Return the (x, y) coordinate for the center point of the cell that contains the specified text.  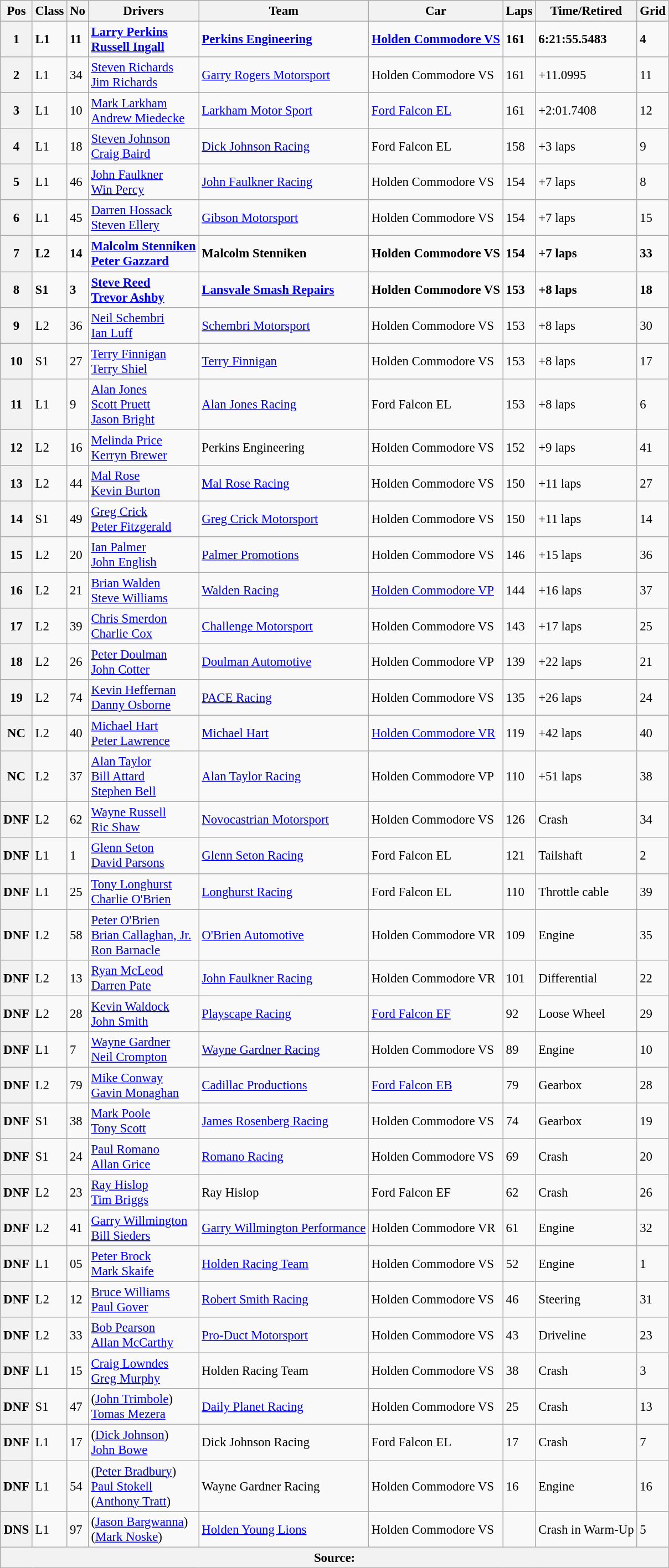
+42 laps (586, 734)
+2:01.7408 (586, 111)
Chris Smerdon Charlie Cox (143, 627)
Malcolm Stenniken Peter Gazzard (143, 253)
Team (284, 11)
Loose Wheel (586, 1014)
Car (436, 11)
Greg Crick Peter Fitzgerald (143, 519)
Romano Racing (284, 1157)
Driveline (586, 1335)
Steve Reed Trevor Ashby (143, 290)
Differential (586, 977)
Wayne Russell Ric Shaw (143, 820)
+11.0995 (586, 75)
(John Trimbole) Tomas Mezera (143, 1407)
Pos (17, 11)
John Faulkner Win Percy (143, 183)
Glenn Seton Racing (284, 856)
05 (78, 1264)
121 (519, 856)
144 (519, 590)
Mal Rose Kevin Burton (143, 484)
31 (652, 1300)
+26 laps (586, 697)
44 (78, 484)
52 (519, 1264)
No (78, 11)
(Dick Johnson) John Bowe (143, 1442)
Alan Taylor Racing (284, 777)
+17 laps (586, 627)
Mark Poole Tony Scott (143, 1121)
Schembri Motorsport (284, 325)
Palmer Promotions (284, 555)
32 (652, 1229)
Crash in Warm-Up (586, 1529)
Paul Romano Allan Grice (143, 1157)
PACE Racing (284, 697)
49 (78, 519)
89 (519, 1049)
Garry Rogers Motorsport (284, 75)
Lansvale Smash Repairs (284, 290)
O'Brien Automotive (284, 935)
Bob Pearson Allan McCarthy (143, 1335)
Mal Rose Racing (284, 484)
James Rosenberg Racing (284, 1121)
Glenn Seton David Parsons (143, 856)
Malcolm Stenniken (284, 253)
Daily Planet Racing (284, 1407)
35 (652, 935)
22 (652, 977)
Terry Finnigan (284, 361)
Neil Schembri Ian Luff (143, 325)
+22 laps (586, 662)
Melinda Price Kerryn Brewer (143, 447)
Holden Young Lions (284, 1529)
Playscape Racing (284, 1014)
Peter Brock Mark Skaife (143, 1264)
Terry Finnigan Terry Shiel (143, 361)
Steven Richards Jim Richards (143, 75)
Larkham Motor Sport (284, 111)
Alan Taylor Bill Attard Stephen Bell (143, 777)
Bruce Williams Paul Gover (143, 1300)
97 (78, 1529)
152 (519, 447)
Wayne Gardner Neil Crompton (143, 1049)
Ray Hislop Tim Briggs (143, 1192)
Cadillac Productions (284, 1085)
Longhurst Racing (284, 891)
+15 laps (586, 555)
Steven Johnson Craig Baird (143, 146)
Larry Perkins Russell Ingall (143, 40)
Class (50, 11)
47 (78, 1407)
Throttle cable (586, 891)
Source: (334, 1557)
Ford Falcon EB (436, 1085)
135 (519, 697)
Kevin Heffernan Danny Osborne (143, 697)
126 (519, 820)
Michael Hart Peter Lawrence (143, 734)
119 (519, 734)
Ray Hislop (284, 1192)
(Peter Bradbury) Paul Stokell (Anthony Tratt) (143, 1486)
69 (519, 1157)
Greg Crick Motorsport (284, 519)
Walden Racing (284, 590)
30 (652, 325)
Ryan McLeod Darren Pate (143, 977)
Alan Jones Racing (284, 404)
146 (519, 555)
Darren Hossack Steven Ellery (143, 218)
Mike Conway Gavin Monaghan (143, 1085)
Pro-Duct Motorsport (284, 1335)
Alan Jones Scott Pruett Jason Bright (143, 404)
Tony Longhurst Charlie O'Brien (143, 891)
143 (519, 627)
+9 laps (586, 447)
Drivers (143, 11)
Brian Walden Steve Williams (143, 590)
Ian Palmer John English (143, 555)
Peter Doulman John Cotter (143, 662)
101 (519, 977)
Peter O'Brien Brian Callaghan, Jr. Ron Barnacle (143, 935)
45 (78, 218)
Challenge Motorsport (284, 627)
Steering (586, 1300)
Michael Hart (284, 734)
Novocastrian Motorsport (284, 820)
+16 laps (586, 590)
58 (78, 935)
29 (652, 1014)
Grid (652, 11)
Mark Larkham Andrew Miedecke (143, 111)
DNS (17, 1529)
Garry Willmington Performance (284, 1229)
Kevin Waldock John Smith (143, 1014)
Garry Willmington Bill Sieders (143, 1229)
61 (519, 1229)
+3 laps (586, 146)
Robert Smith Racing (284, 1300)
Tailshaft (586, 856)
Time/Retired (586, 11)
6:21:55.5483 (586, 40)
139 (519, 662)
+51 laps (586, 777)
109 (519, 935)
54 (78, 1486)
92 (519, 1014)
158 (519, 146)
(Jason Bargwanna) (Mark Noske) (143, 1529)
Doulman Automotive (284, 662)
Gibson Motorsport (284, 218)
43 (519, 1335)
Craig Lowndes Greg Murphy (143, 1372)
Laps (519, 11)
